Return [X, Y] of the center of cell containing provided text 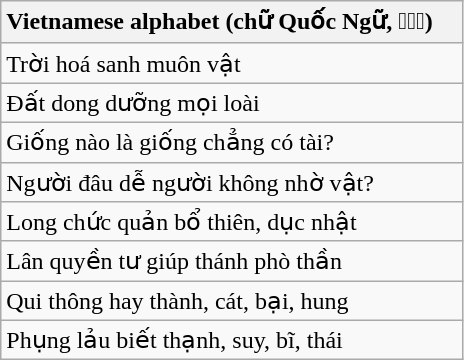
Trời hoá sanh muôn vật [232, 63]
Giống nào là giống chẳng có tài? [232, 142]
Lân quyền tư giúp thánh phò thần [232, 261]
Phụng lảu biết thạnh, suy, bĩ, thái [232, 340]
Vietnamese alphabet (chữ Quốc Ngữ, 𡨸國語) [232, 22]
Long chức quản bổ thiên, dục nhật [232, 222]
Đất dong dưỡng mọi loài [232, 103]
Người đâu dễ người không nhờ vật? [232, 182]
Qui thông hay thành, cát, bại, hung [232, 301]
